Extract the (x, y) coordinate from the center of the cell holding the provided text.  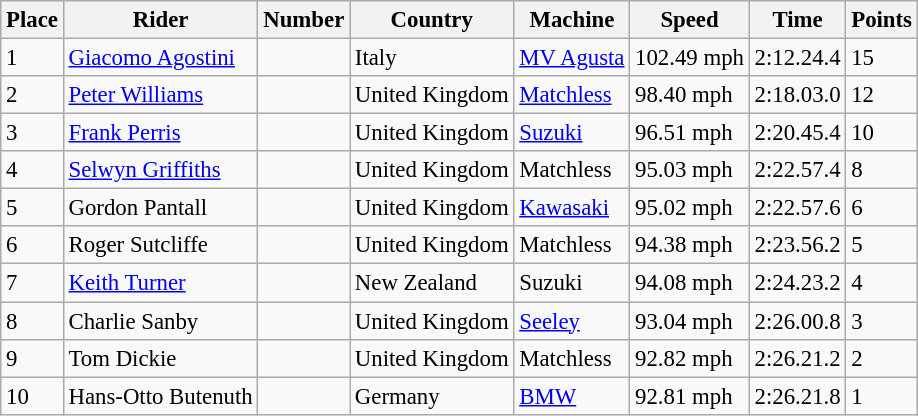
94.38 mph (690, 245)
7 (32, 283)
95.03 mph (690, 170)
Rider (160, 20)
95.02 mph (690, 208)
2:22.57.6 (798, 208)
2:22.57.4 (798, 170)
2:24.23.2 (798, 283)
New Zealand (432, 283)
Time (798, 20)
102.49 mph (690, 58)
12 (882, 95)
Peter Williams (160, 95)
Frank Perris (160, 133)
Country (432, 20)
Tom Dickie (160, 358)
96.51 mph (690, 133)
Kawasaki (572, 208)
Charlie Sanby (160, 321)
Place (32, 20)
Machine (572, 20)
Points (882, 20)
MV Agusta (572, 58)
Hans-Otto Butenuth (160, 396)
Gordon Pantall (160, 208)
2:23.56.2 (798, 245)
2:18.03.0 (798, 95)
9 (32, 358)
BMW (572, 396)
93.04 mph (690, 321)
98.40 mph (690, 95)
Selwyn Griffiths (160, 170)
Keith Turner (160, 283)
Roger Sutcliffe (160, 245)
15 (882, 58)
92.81 mph (690, 396)
2:20.45.4 (798, 133)
2:26.21.2 (798, 358)
92.82 mph (690, 358)
2:26.21.8 (798, 396)
Seeley (572, 321)
2:12.24.4 (798, 58)
Number (304, 20)
Speed (690, 20)
Germany (432, 396)
94.08 mph (690, 283)
Italy (432, 58)
2:26.00.8 (798, 321)
Giacomo Agostini (160, 58)
